Extract the [x, y] coordinate from the center of the cell holding the provided text.  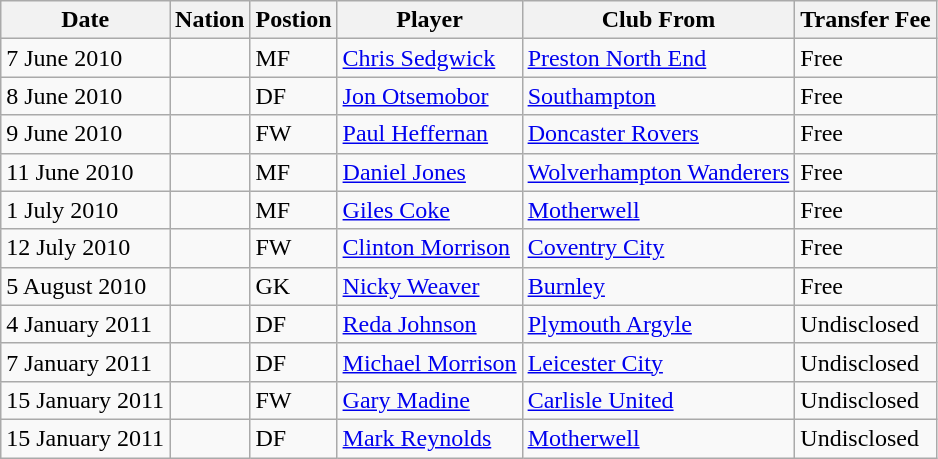
Club From [658, 20]
Southampton [658, 96]
8 June 2010 [86, 96]
5 August 2010 [86, 286]
Coventry City [658, 248]
11 June 2010 [86, 172]
Gary Madine [430, 400]
Carlisle United [658, 400]
Michael Morrison [430, 362]
1 July 2010 [86, 210]
Daniel Jones [430, 172]
Chris Sedgwick [430, 58]
Wolverhampton Wanderers [658, 172]
Doncaster Rovers [658, 134]
Jon Otsemobor [430, 96]
12 July 2010 [86, 248]
Player [430, 20]
Nicky Weaver [430, 286]
Clinton Morrison [430, 248]
Paul Heffernan [430, 134]
Preston North End [658, 58]
9 June 2010 [86, 134]
7 January 2011 [86, 362]
Plymouth Argyle [658, 324]
7 June 2010 [86, 58]
Giles Coke [430, 210]
4 January 2011 [86, 324]
Nation [210, 20]
Postion [294, 20]
Transfer Fee [866, 20]
Leicester City [658, 362]
Burnley [658, 286]
Date [86, 20]
Mark Reynolds [430, 438]
GK [294, 286]
Reda Johnson [430, 324]
